Extract the [X, Y] coordinate from the center of the cell holding the provided text.  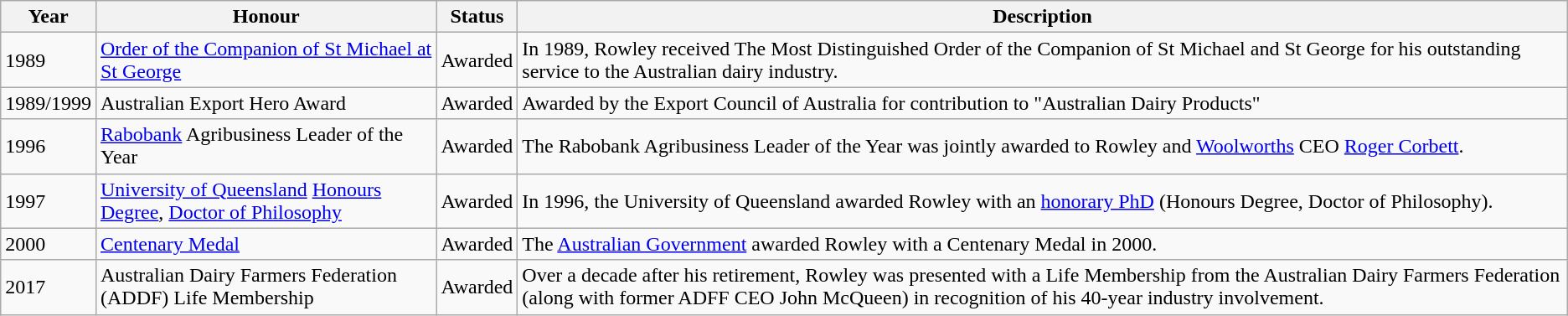
Status [477, 17]
1989/1999 [49, 103]
In 1996, the University of Queensland awarded Rowley with an honorary PhD (Honours Degree, Doctor of Philosophy). [1042, 201]
University of Queensland Honours Degree, Doctor of Philosophy [266, 201]
1997 [49, 201]
Honour [266, 17]
The Rabobank Agribusiness Leader of the Year was jointly awarded to Rowley and Woolworths CEO Roger Corbett. [1042, 146]
Rabobank Agribusiness Leader of the Year [266, 146]
2000 [49, 244]
Centenary Medal [266, 244]
1996 [49, 146]
Order of the Companion of St Michael at St George [266, 60]
2017 [49, 287]
Awarded by the Export Council of Australia for contribution to "Australian Dairy Products" [1042, 103]
Australian Export Hero Award [266, 103]
Year [49, 17]
Description [1042, 17]
Australian Dairy Farmers Federation (ADDF) Life Membership [266, 287]
1989 [49, 60]
The Australian Government awarded Rowley with a Centenary Medal in 2000. [1042, 244]
